Identify which cell holds the provided text, then report its [X, Y] central coordinate. 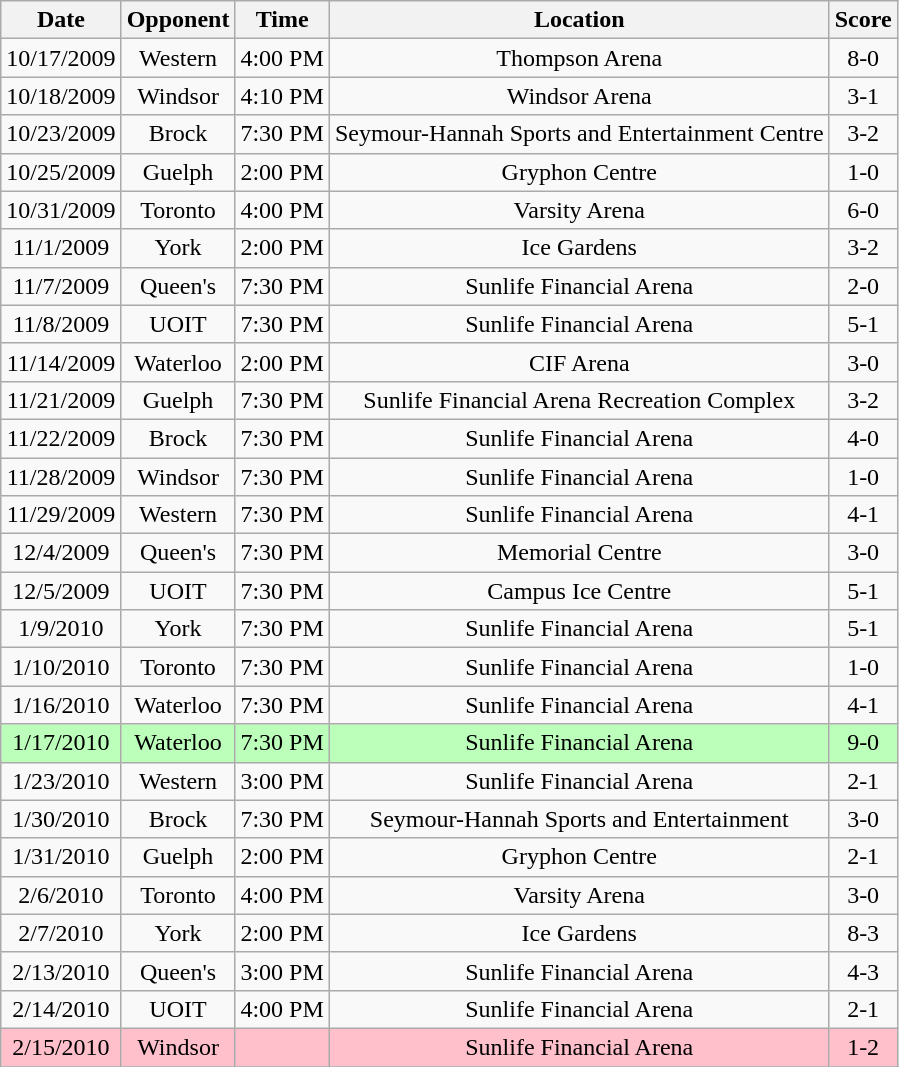
11/14/2009 [61, 362]
2/14/2010 [61, 1009]
12/5/2009 [61, 591]
11/29/2009 [61, 515]
11/22/2009 [61, 438]
Sunlife Financial Arena Recreation Complex [579, 400]
Campus Ice Centre [579, 591]
10/17/2009 [61, 58]
1/23/2010 [61, 781]
11/1/2009 [61, 248]
4-3 [863, 971]
1/9/2010 [61, 629]
10/18/2009 [61, 96]
Thompson Arena [579, 58]
11/7/2009 [61, 286]
Date [61, 20]
10/23/2009 [61, 134]
11/8/2009 [61, 324]
1/30/2010 [61, 819]
Seymour-Hannah Sports and Entertainment Centre [579, 134]
10/25/2009 [61, 172]
Score [863, 20]
1/16/2010 [61, 705]
2/7/2010 [61, 933]
8-3 [863, 933]
Location [579, 20]
1/17/2010 [61, 743]
Time [282, 20]
11/21/2009 [61, 400]
6-0 [863, 210]
1/31/2010 [61, 857]
11/28/2009 [61, 477]
Windsor Arena [579, 96]
Opponent [178, 20]
4:10 PM [282, 96]
2/13/2010 [61, 971]
2/6/2010 [61, 895]
8-0 [863, 58]
9-0 [863, 743]
CIF Arena [579, 362]
12/4/2009 [61, 553]
10/31/2009 [61, 210]
Memorial Centre [579, 553]
1/10/2010 [61, 667]
2/15/2010 [61, 1047]
4-0 [863, 438]
Seymour-Hannah Sports and Entertainment [579, 819]
3-1 [863, 96]
1-2 [863, 1047]
2-0 [863, 286]
